Locate the cell with the specified text and output its (x, y) center coordinate. 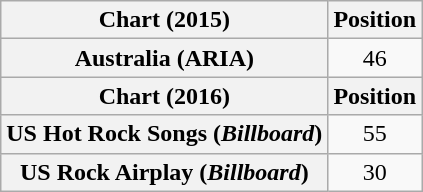
US Rock Airplay (Billboard) (164, 172)
Australia (ARIA) (164, 58)
US Hot Rock Songs (Billboard) (164, 134)
Chart (2015) (164, 20)
55 (375, 134)
30 (375, 172)
Chart (2016) (164, 96)
46 (375, 58)
